Return the [x, y] coordinate for the center point of the cell that contains the specified text.  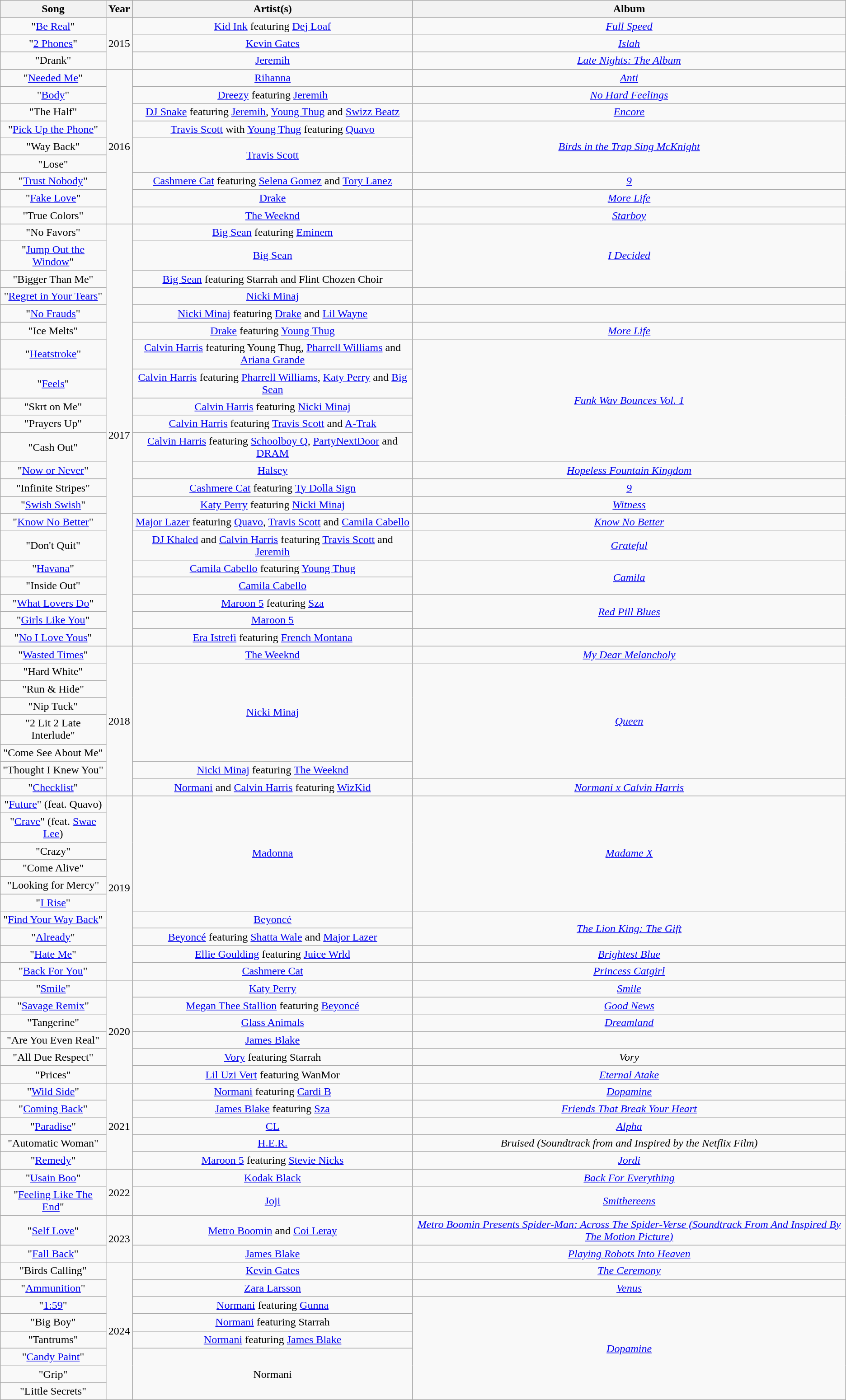
"Feeling Like The End" [53, 1201]
"Feels" [53, 383]
Playing Robots Into Heaven [629, 1254]
"Remedy" [53, 1161]
"Inside Out" [53, 586]
Camila [629, 577]
"Checklist" [53, 787]
Major Lazer featuring Quavo, Travis Scott and Camila Cabello [273, 522]
2024 [119, 1331]
Maroon 5 featuring Sza [273, 603]
Good News [629, 1006]
"Wild Side" [53, 1091]
H.E.R. [273, 1143]
Funk Wav Bounces Vol. 1 [629, 400]
"Cash Out" [53, 447]
2023 [119, 1239]
Travis Scott with Young Thug featuring Quavo [273, 129]
"Crave" (feat. Swae Lee) [53, 828]
Travis Scott [273, 155]
"Needed Me" [53, 78]
Dreamland [629, 1023]
Cashmere Cat featuring Selena Gomez and Tory Lanez [273, 181]
Back For Everything [629, 1178]
Calvin Harris featuring Pharrell Williams, Katy Perry and Big Sean [273, 383]
2021 [119, 1126]
Witness [629, 505]
"Birds Calling" [53, 1271]
"Trust Nobody" [53, 181]
Anti [629, 78]
2018 [119, 721]
"No Favors" [53, 233]
"Find Your Way Back" [53, 920]
Smile [629, 988]
DJ Snake featuring Jeremih, Young Thug and Swizz Beatz [273, 112]
James Blake featuring Sza [273, 1109]
"Grip" [53, 1374]
Friends That Break Your Heart [629, 1109]
Encore [629, 112]
"Candy Paint" [53, 1357]
Normani [273, 1374]
"Infinite Stripes" [53, 487]
Normani featuring Starrah [273, 1322]
"Hard White" [53, 672]
Kodak Black [273, 1178]
"Nip Tuck" [53, 706]
"Come Alive" [53, 868]
Madame X [629, 853]
Glass Animals [273, 1023]
"Now or Never" [53, 470]
Camila Cabello featuring Young Thug [273, 569]
"Tantrums" [53, 1339]
"Be Real" [53, 26]
2019 [119, 888]
"Future" (feat. Quavo) [53, 804]
"All Due Respect" [53, 1057]
"Paradise" [53, 1126]
Song [53, 9]
"Back For You" [53, 971]
Nicki Minaj featuring The Weeknd [273, 770]
"Are You Even Real" [53, 1040]
"Girls Like You" [53, 620]
Ellie Goulding featuring Juice Wrld [273, 954]
Halsey [273, 470]
"Know No Better" [53, 522]
"Fake Love" [53, 198]
"Drank" [53, 61]
"Big Boy" [53, 1322]
"Smile" [53, 988]
"Skrt on Me" [53, 407]
Calvin Harris featuring Schoolboy Q, PartyNextDoor and DRAM [273, 447]
"Automatic Woman" [53, 1143]
"No Frauds" [53, 314]
Katy Perry [273, 988]
Big Sean featuring Eminem [273, 233]
"1:59" [53, 1305]
"Heatstroke" [53, 354]
Maroon 5 featuring Stevie Nicks [273, 1161]
"Prayers Up" [53, 424]
Big Sean [273, 256]
"Savage Remix" [53, 1006]
Drake featuring Young Thug [273, 331]
Drake [273, 198]
Jordi [629, 1161]
Dreezy featuring Jeremih [273, 95]
Zara Larsson [273, 1288]
Nicki Minaj featuring Drake and Lil Wayne [273, 314]
Alpha [629, 1126]
Hopeless Fountain Kingdom [629, 470]
"The Half" [53, 112]
"Fall Back" [53, 1254]
"Hate Me" [53, 954]
The Lion King: The Gift [629, 928]
2016 [119, 146]
CL [273, 1126]
"Already" [53, 937]
Smithereens [629, 1201]
"Ammunition" [53, 1288]
Princess Catgirl [629, 971]
Lil Uzi Vert featuring WanMor [273, 1074]
Metro Boomin and Coi Leray [273, 1231]
Cashmere Cat featuring Ty Dolla Sign [273, 487]
Full Speed [629, 26]
"Little Secrets" [53, 1391]
Brightest Blue [629, 954]
Beyoncé [273, 920]
"Come See About Me" [53, 753]
Calvin Harris featuring Travis Scott and A-Trak [273, 424]
The Ceremony [629, 1271]
2015 [119, 43]
My Dear Melancholy [629, 655]
"Tangerine" [53, 1023]
Eternal Atake [629, 1074]
Starboy [629, 215]
Bruised (Soundtrack from and Inspired by the Netflix Film) [629, 1143]
Normani featuring James Blake [273, 1339]
"Thought I Knew You" [53, 770]
DJ Khaled and Calvin Harris featuring Travis Scott and Jeremih [273, 545]
"Body" [53, 95]
Megan Thee Stallion featuring Beyoncé [273, 1006]
"Way Back" [53, 146]
Madonna [273, 853]
"2 Lit 2 Late Interlude" [53, 729]
I Decided [629, 256]
"I Rise" [53, 903]
Cashmere Cat [273, 971]
Grateful [629, 545]
Album [629, 9]
Calvin Harris featuring Nicki Minaj [273, 407]
Islah [629, 43]
"Coming Back" [53, 1109]
"Bigger Than Me" [53, 279]
"Pick Up the Phone" [53, 129]
Era Istrefi featuring French Montana [273, 637]
"Jump Out the Window" [53, 256]
Rihanna [273, 78]
Year [119, 9]
"Don't Quit" [53, 545]
"Looking for Mercy" [53, 885]
"True Colors" [53, 215]
Camila Cabello [273, 586]
Late Nights: The Album [629, 61]
"Crazy" [53, 851]
Kid Ink featuring Dej Loaf [273, 26]
Queen [629, 721]
Venus [629, 1288]
"Prices" [53, 1074]
"Wasted Times" [53, 655]
"Swish Swish" [53, 505]
2022 [119, 1193]
"Run & Hide" [53, 689]
Jeremih [273, 61]
Calvin Harris featuring Young Thug, Pharrell Williams and Ariana Grande [273, 354]
Maroon 5 [273, 620]
Katy Perry featuring Nicki Minaj [273, 505]
Vory featuring Starrah [273, 1057]
Joji [273, 1201]
Red Pill Blues [629, 612]
Beyoncé featuring Shatta Wale and Major Lazer [273, 937]
Normani x Calvin Harris [629, 787]
"2 Phones" [53, 43]
"Havana" [53, 569]
"Ice Melts" [53, 331]
"Usain Boo" [53, 1178]
Artist(s) [273, 9]
Know No Better [629, 522]
"Regret in Your Tears" [53, 296]
Birds in the Trap Sing McKnight [629, 146]
Normani featuring Cardi B [273, 1091]
"No I Love Yous" [53, 637]
"What Lovers Do" [53, 603]
Vory [629, 1057]
"Self Love" [53, 1231]
Metro Boomin Presents Spider-Man: Across The Spider-Verse (Soundtrack From And Inspired By The Motion Picture) [629, 1231]
"Lose" [53, 164]
2020 [119, 1031]
No Hard Feelings [629, 95]
Big Sean featuring Starrah and Flint Chozen Choir [273, 279]
Normani featuring Gunna [273, 1305]
Normani and Calvin Harris featuring WizKid [273, 787]
2017 [119, 435]
